Locate the cell with the specified text and output its [X, Y] center coordinate. 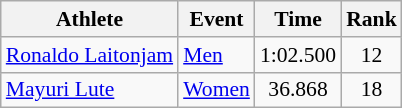
Mayuri Lute [90, 90]
1:02.500 [298, 55]
Ronaldo Laitonjam [90, 55]
12 [372, 55]
Women [216, 90]
18 [372, 90]
36.868 [298, 90]
Men [216, 55]
Athlete [90, 19]
Rank [372, 19]
Time [298, 19]
Event [216, 19]
